Return (x, y) of the center of cell containing provided text 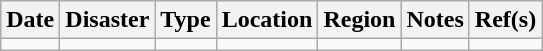
Date (30, 20)
Notes (435, 20)
Type (186, 20)
Location (267, 20)
Ref(s) (505, 20)
Region (360, 20)
Disaster (108, 20)
